Scan for the cell matching the given text and deliver its [x, y] coordinate at center. 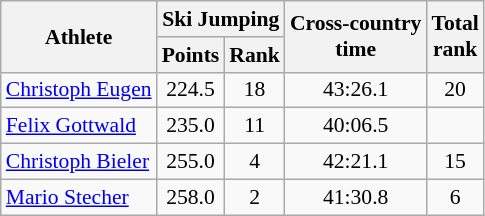
40:06.5 [356, 126]
Cross-country time [356, 36]
2 [254, 197]
Christoph Eugen [79, 90]
Ski Jumping [221, 19]
Felix Gottwald [79, 126]
258.0 [191, 197]
4 [254, 162]
Rank [254, 55]
20 [454, 90]
Total rank [454, 36]
235.0 [191, 126]
224.5 [191, 90]
42:21.1 [356, 162]
Points [191, 55]
Mario Stecher [79, 197]
6 [454, 197]
Christoph Bieler [79, 162]
43:26.1 [356, 90]
15 [454, 162]
255.0 [191, 162]
18 [254, 90]
Athlete [79, 36]
11 [254, 126]
41:30.8 [356, 197]
